Extract the (X, Y) coordinate from the center of the cell holding the provided text.  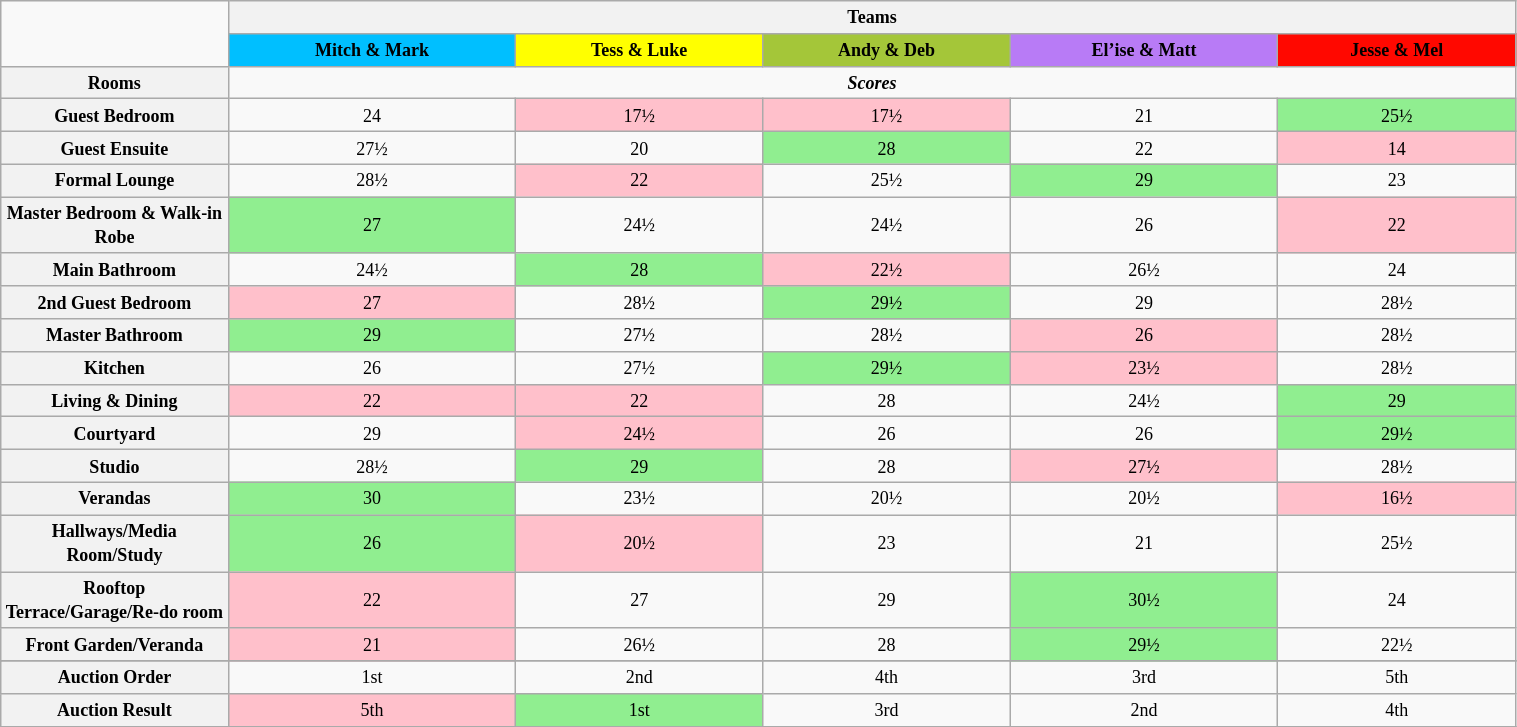
Master Bathroom (114, 336)
16½ (1396, 498)
Scores (872, 82)
Teams (872, 18)
Tess & Luke (640, 50)
14 (1396, 148)
Studio (114, 466)
Rooftop Terrace/Garage/Re-do room (114, 600)
Auction Order (114, 678)
Hallways/Media Room/Study (114, 544)
Formal Lounge (114, 180)
Guest Ensuite (114, 148)
El’ise & Matt (1144, 50)
Front Garden/Veranda (114, 644)
Auction Result (114, 710)
Kitchen (114, 368)
Guest Bedroom (114, 116)
Mitch & Mark (372, 50)
Main Bathroom (114, 270)
Andy & Deb (886, 50)
20 (640, 148)
Living & Dining (114, 400)
Rooms (114, 82)
30½ (1144, 600)
30 (372, 498)
Verandas (114, 498)
2nd Guest Bedroom (114, 302)
Courtyard (114, 434)
Master Bedroom & Walk-in Robe (114, 226)
Jesse & Mel (1396, 50)
